Find where the given text appears and provide that cell's center as (x, y) coordinate. 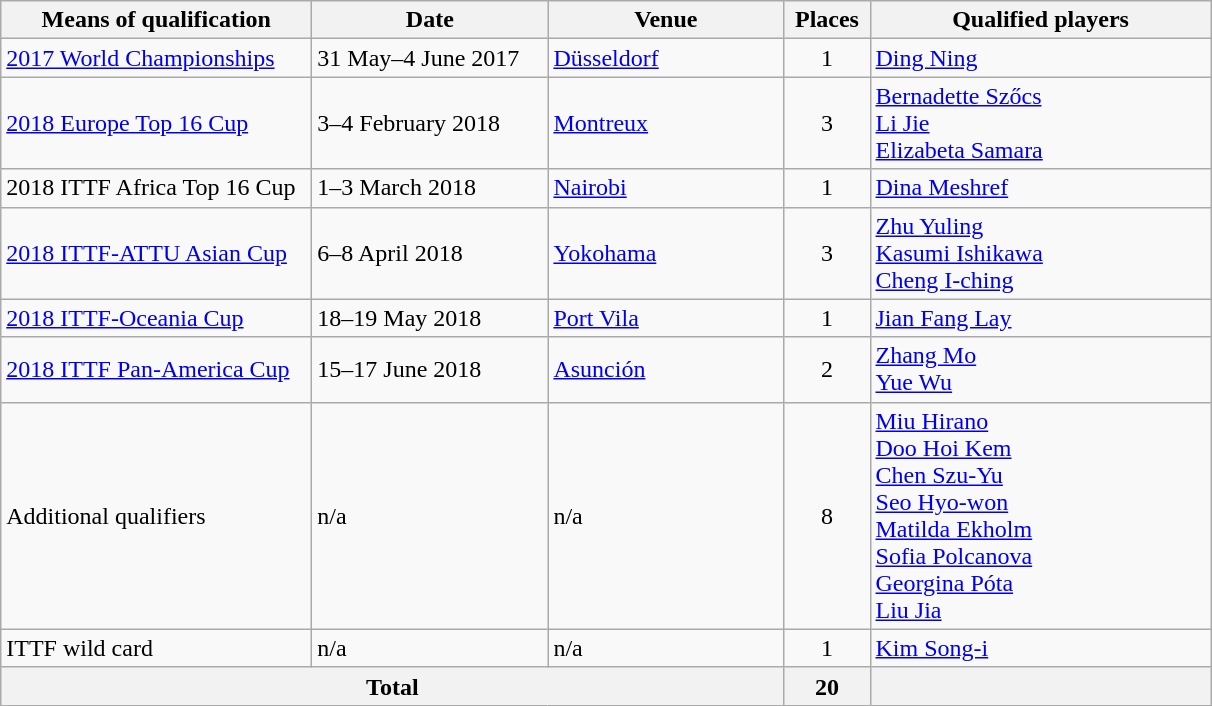
31 May–4 June 2017 (430, 58)
Dina Meshref (1040, 188)
Places (827, 20)
Port Vila (666, 318)
Zhang Mo Yue Wu (1040, 370)
Düsseldorf (666, 58)
2017 World Championships (156, 58)
Yokohama (666, 253)
Nairobi (666, 188)
Additional qualifiers (156, 516)
2018 ITTF Pan-America Cup (156, 370)
2 (827, 370)
2018 Europe Top 16 Cup (156, 123)
Kim Song-i (1040, 648)
2018 ITTF-ATTU Asian Cup (156, 253)
Asunción (666, 370)
Bernadette Szőcs Li Jie Elizabeta Samara (1040, 123)
Total (392, 686)
ITTF wild card (156, 648)
Date (430, 20)
Zhu Yuling Kasumi Ishikawa Cheng I-ching (1040, 253)
Means of qualification (156, 20)
1–3 March 2018 (430, 188)
2018 ITTF-Oceania Cup (156, 318)
Jian Fang Lay (1040, 318)
2018 ITTF Africa Top 16 Cup (156, 188)
8 (827, 516)
Qualified players (1040, 20)
Ding Ning (1040, 58)
3–4 February 2018 (430, 123)
15–17 June 2018 (430, 370)
18–19 May 2018 (430, 318)
6–8 April 2018 (430, 253)
Venue (666, 20)
Montreux (666, 123)
20 (827, 686)
Miu Hirano Doo Hoi Kem Chen Szu-Yu Seo Hyo-won Matilda Ekholm Sofia Polcanova Georgina Póta Liu Jia (1040, 516)
